Extract the [x, y] coordinate from the center of the cell holding the provided text.  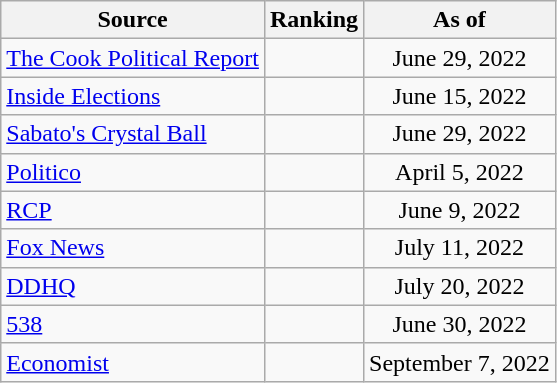
Fox News [133, 248]
Politico [133, 172]
June 15, 2022 [460, 96]
July 20, 2022 [460, 286]
September 7, 2022 [460, 362]
April 5, 2022 [460, 172]
Sabato's Crystal Ball [133, 134]
As of [460, 20]
DDHQ [133, 286]
Source [133, 20]
Economist [133, 362]
July 11, 2022 [460, 248]
The Cook Political Report [133, 58]
June 30, 2022 [460, 324]
June 9, 2022 [460, 210]
RCP [133, 210]
Ranking [314, 20]
Inside Elections [133, 96]
538 [133, 324]
